Return the [x, y] coordinate for the center point of the cell that contains the specified text.  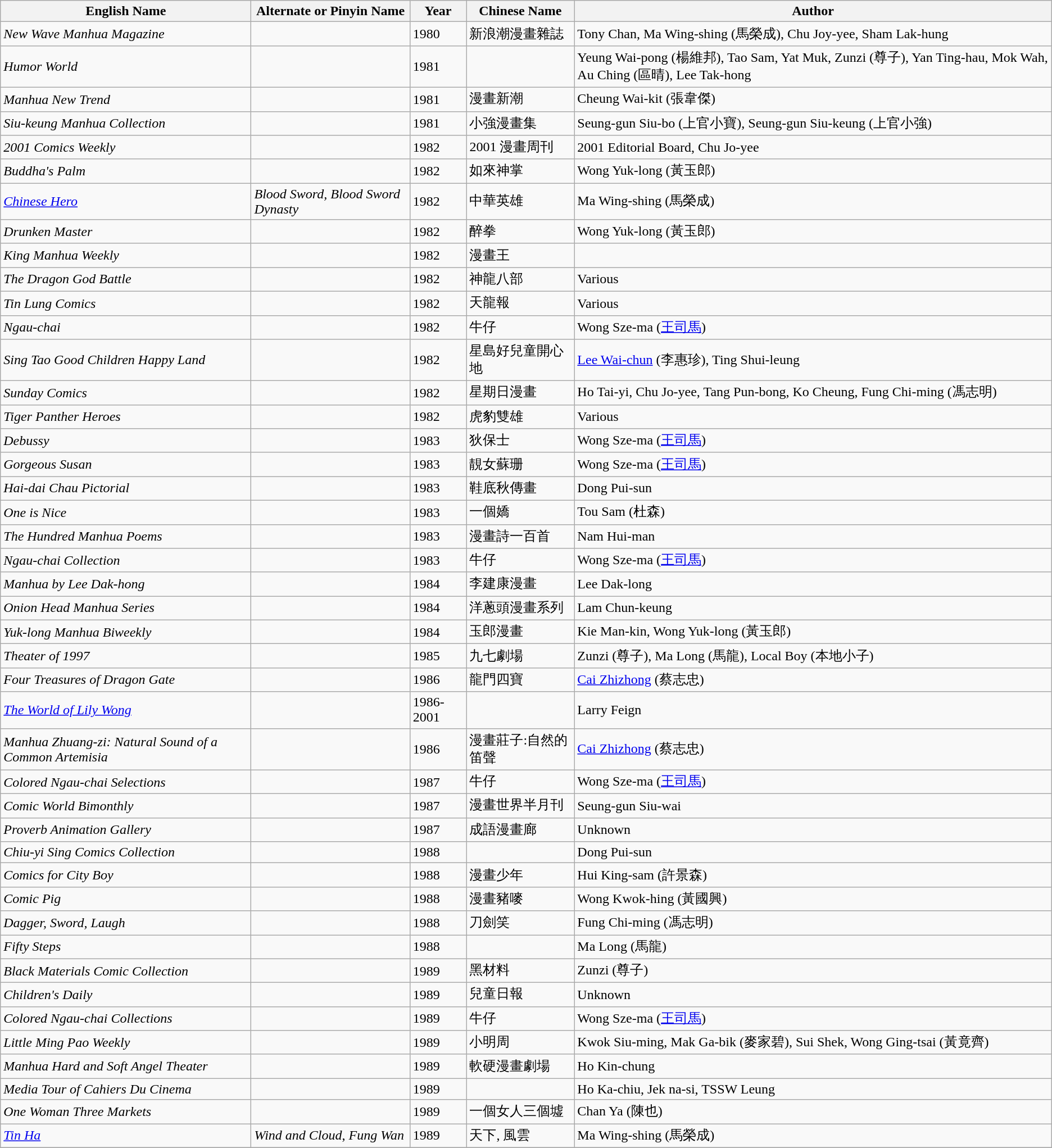
Colored Ngau-chai Selections [126, 782]
Lam Chun-keung [813, 608]
Theater of 1997 [126, 656]
漫畫世界半月刊 [520, 806]
Year [438, 11]
Comic Pig [126, 899]
Tin Lung Comics [126, 303]
Comic World Bimonthly [126, 806]
漫畫少年 [520, 875]
King Manhua Weekly [126, 255]
2001 漫畫周刊 [520, 147]
Seung-gun Siu-wai [813, 806]
The World of Lily Wong [126, 710]
Wind and Cloud, Fung Wan [330, 1136]
Yeung Wai-pong (楊維邦), Tao Sam, Yat Muk, Zunzi (尊子), Yan Ting-hau, Mok Wah, Au Ching (區晴), Lee Tak-hong [813, 66]
Ho Kin-chung [813, 1067]
洋蔥頭漫畫系列 [520, 608]
Gorgeous Susan [126, 464]
靚女蘇珊 [520, 464]
The Hundred Manhua Poems [126, 536]
龍門四寶 [520, 680]
Comics for City Boy [126, 875]
Zunzi (尊子) [813, 971]
Seung-gun Siu-bo (上官小寶), Seung-gun Siu-keung (上官小強) [813, 124]
醉拳 [520, 232]
Ngau-chai [126, 327]
Humor World [126, 66]
漫畫王 [520, 255]
Four Treasures of Dragon Gate [126, 680]
成語漫畫廊 [520, 829]
One Woman Three Markets [126, 1111]
Kwok Siu-ming, Mak Ga-bik (麥家碧), Sui Shek, Wong Ging-tsai (黃竟齊) [813, 1043]
一個嬌 [520, 512]
李建康漫畫 [520, 584]
Sing Tao Good Children Happy Land [126, 360]
Hai-dai Chau Pictorial [126, 489]
Alternate or Pinyin Name [330, 11]
神龍八部 [520, 280]
漫畫詩一百首 [520, 536]
Chinese Name [520, 11]
1986-2001 [438, 710]
Yuk-long Manhua Biweekly [126, 632]
Tiger Panther Heroes [126, 417]
Buddha's Palm [126, 171]
Chiu-yi Sing Comics Collection [126, 852]
Blood Sword, Blood Sword Dynasty [330, 201]
漫畫新潮 [520, 99]
鞋底秋傳畫 [520, 489]
小強漫畫集 [520, 124]
Lee Wai-chun (李惠珍), Ting Shui-leung [813, 360]
Tony Chan, Ma Wing-shing (馬榮成), Chu Joy-yee, Sham Lak-hung [813, 34]
English Name [126, 11]
Media Tour of Cahiers Du Cinema [126, 1089]
狄保士 [520, 441]
一個女人三個墟 [520, 1111]
Nam Hui-man [813, 536]
2001 Comics Weekly [126, 147]
Fung Chi-ming (馮志明) [813, 923]
九七劇場 [520, 656]
玉郎漫畫 [520, 632]
Little Ming Pao Weekly [126, 1043]
Chan Ya (陳也) [813, 1111]
1985 [438, 656]
刀劍笑 [520, 923]
中華英雄 [520, 201]
Zunzi (尊子), Ma Long (馬龍), Local Boy (本地小子) [813, 656]
New Wave Manhua Magazine [126, 34]
Sunday Comics [126, 393]
小明周 [520, 1043]
Tin Ha [126, 1136]
天下, 風雲 [520, 1136]
Cheung Wai-kit (張韋傑) [813, 99]
兒童日報 [520, 995]
Ho Ka-chiu, Jek na-si, TSSW Leung [813, 1089]
如來神掌 [520, 171]
黑材料 [520, 971]
Larry Feign [813, 710]
Ho Tai-yi, Chu Jo-yee, Tang Pun-bong, Ko Cheung, Fung Chi-ming (馮志明) [813, 393]
天龍報 [520, 303]
Fifty Steps [126, 947]
Manhua New Trend [126, 99]
Ma Long (馬龍) [813, 947]
Children's Daily [126, 995]
Tou Sam (杜森) [813, 512]
Debussy [126, 441]
Black Materials Comic Collection [126, 971]
Manhua by Lee Dak-hong [126, 584]
Manhua Zhuang-zi: Natural Sound of a Common Artemisia [126, 749]
軟硬漫畫劇場 [520, 1067]
One is Nice [126, 512]
Wong Kwok-hing (黃國興) [813, 899]
2001 Editorial Board, Chu Jo-yee [813, 147]
星島好兒童開心地 [520, 360]
Proverb Animation Gallery [126, 829]
Ngau-chai Collection [126, 561]
Chinese Hero [126, 201]
Kie Man-kin, Wong Yuk-long (黃玉郎) [813, 632]
Dagger, Sword, Laugh [126, 923]
漫畫豬嘜 [520, 899]
漫畫莊子:自然的笛聲 [520, 749]
Author [813, 11]
Colored Ngau-chai Collections [126, 1018]
Drunken Master [126, 232]
Hui King-sam (許景森) [813, 875]
Lee Dak-long [813, 584]
Manhua Hard and Soft Angel Theater [126, 1067]
The Dragon God Battle [126, 280]
星期日漫畫 [520, 393]
虎豹雙雄 [520, 417]
Siu-keung Manhua Collection [126, 124]
新浪潮漫畫雜誌 [520, 34]
Onion Head Manhua Series [126, 608]
1980 [438, 34]
